Search for the cell housing the specified text and yield its [x, y] center coordinate. 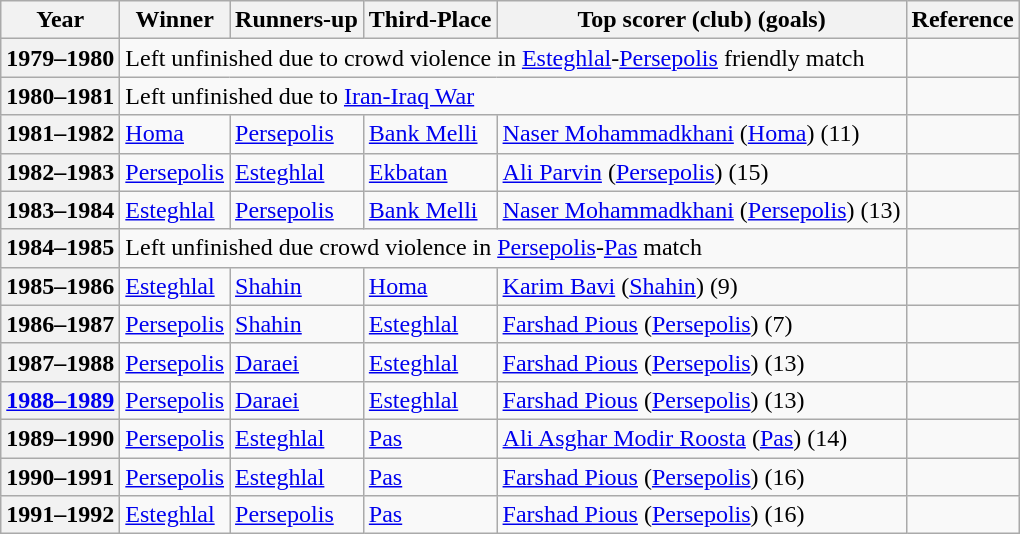
Farshad Pious (Persepolis) (7) [702, 324]
1987–1988 [60, 362]
1986–1987 [60, 324]
1982–1983 [60, 172]
1983–1984 [60, 210]
Top scorer (club) (goals) [702, 20]
1981–1982 [60, 134]
Left unfinished due to crowd violence in Esteghlal-Persepolis friendly match [513, 58]
Karim Bavi (Shahin) (9) [702, 286]
Left unfinished due crowd violence in Persepolis-Pas match [513, 248]
1989–1990 [60, 438]
Third-Place [430, 20]
Runners-up [297, 20]
Ali Asghar Modir Roosta (Pas) (14) [702, 438]
1980–1981 [60, 96]
Left unfinished due to Iran-Iraq War [513, 96]
1988–1989 [60, 400]
1991–1992 [60, 515]
1990–1991 [60, 477]
Ekbatan [430, 172]
1984–1985 [60, 248]
Reference [962, 20]
Year [60, 20]
1985–1986 [60, 286]
Ali Parvin (Persepolis) (15) [702, 172]
1979–1980 [60, 58]
Naser Mohammadkhani (Persepolis) (13) [702, 210]
Naser Mohammadkhani (Homa) (11) [702, 134]
Winner [175, 20]
